For the text-containing cell, return its midpoint in (X, Y) coordinate format. 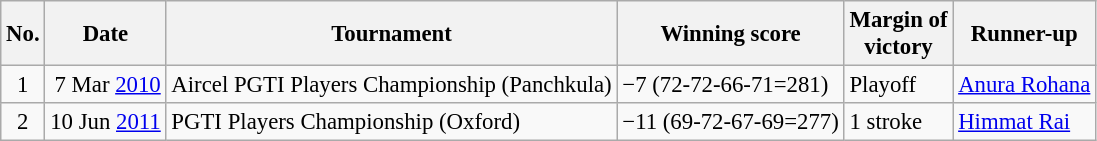
Date (106, 34)
−11 (69-72-67-69=277) (730, 122)
2 (23, 122)
−7 (72-72-66-71=281) (730, 85)
Himmat Rai (1024, 122)
Playoff (898, 85)
1 (23, 85)
7 Mar 2010 (106, 85)
Tournament (392, 34)
Margin ofvictory (898, 34)
Runner-up (1024, 34)
PGTI Players Championship (Oxford) (392, 122)
Anura Rohana (1024, 85)
1 stroke (898, 122)
10 Jun 2011 (106, 122)
Winning score (730, 34)
No. (23, 34)
Aircel PGTI Players Championship (Panchkula) (392, 85)
